Determine the [x, y] coordinate at the center of the cell enclosing the given text.  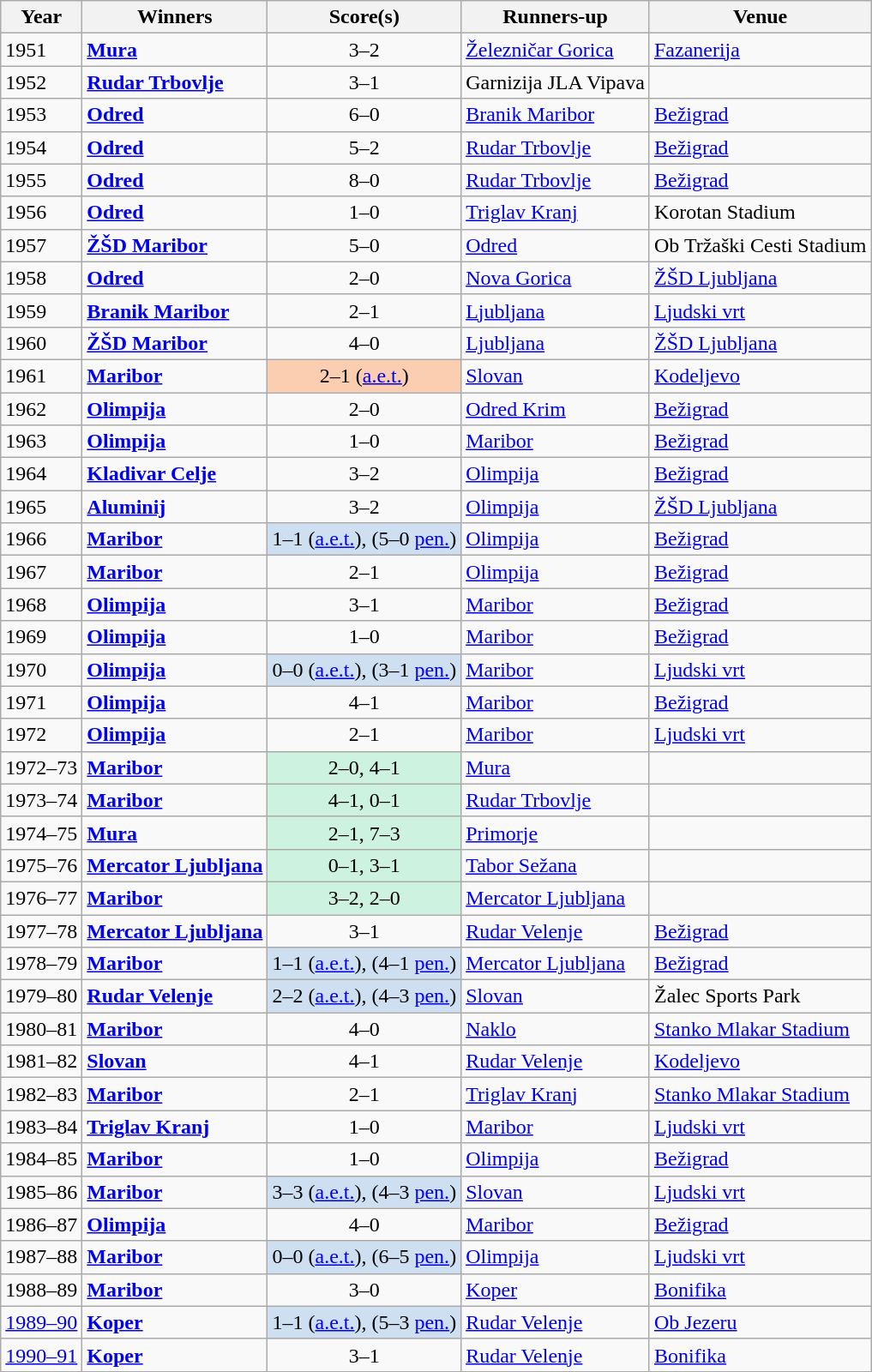
1984–85 [41, 1159]
Year [41, 17]
1–1 (a.e.t.), (4–1 pen.) [364, 964]
Score(s) [364, 17]
1957 [41, 245]
Železničar Gorica [556, 50]
2–1, 7–3 [364, 833]
1959 [41, 310]
Odred Krim [556, 409]
3–2, 2–0 [364, 898]
Žalec Sports Park [760, 996]
1–1 (a.e.t.), (5–0 pen.) [364, 539]
3–3 (a.e.t.), (4–3 pen.) [364, 1192]
1962 [41, 409]
1964 [41, 474]
0–1, 3–1 [364, 865]
1988–89 [41, 1290]
Primorje [556, 833]
1965 [41, 507]
1973–74 [41, 800]
6–0 [364, 115]
1974–75 [41, 833]
1986–87 [41, 1225]
1978–79 [41, 964]
Fazanerija [760, 50]
1985–86 [41, 1192]
1953 [41, 115]
1987–88 [41, 1257]
1955 [41, 180]
2–1 (a.e.t.) [364, 376]
1968 [41, 605]
1970 [41, 670]
1–1 (a.e.t.), (5–3 pen.) [364, 1322]
1969 [41, 637]
Naklo [556, 1029]
1972–73 [41, 767]
Kladivar Celje [175, 474]
Venue [760, 17]
1961 [41, 376]
1963 [41, 442]
5–2 [364, 147]
1956 [41, 213]
1952 [41, 82]
Aluminij [175, 507]
8–0 [364, 180]
Tabor Sežana [556, 865]
1983–84 [41, 1127]
1989–90 [41, 1322]
1979–80 [41, 996]
1960 [41, 343]
1982–83 [41, 1094]
1990–91 [41, 1355]
Garnizija JLA Vipava [556, 82]
2–0, 4–1 [364, 767]
Nova Gorica [556, 278]
1977–78 [41, 930]
5–0 [364, 245]
Runners-up [556, 17]
1954 [41, 147]
1976–77 [41, 898]
0–0 (a.e.t.), (3–1 pen.) [364, 670]
1972 [41, 735]
Winners [175, 17]
1966 [41, 539]
2–2 (a.e.t.), (4–3 pen.) [364, 996]
Korotan Stadium [760, 213]
1975–76 [41, 865]
1981–82 [41, 1062]
Ob Jezeru [760, 1322]
1971 [41, 702]
1967 [41, 572]
4–1, 0–1 [364, 800]
Ob Tržaški Cesti Stadium [760, 245]
1980–81 [41, 1029]
0–0 (a.e.t.), (6–5 pen.) [364, 1257]
3–0 [364, 1290]
1958 [41, 278]
1951 [41, 50]
